Extract the (x, y) coordinate from the center of the cell holding the provided text.  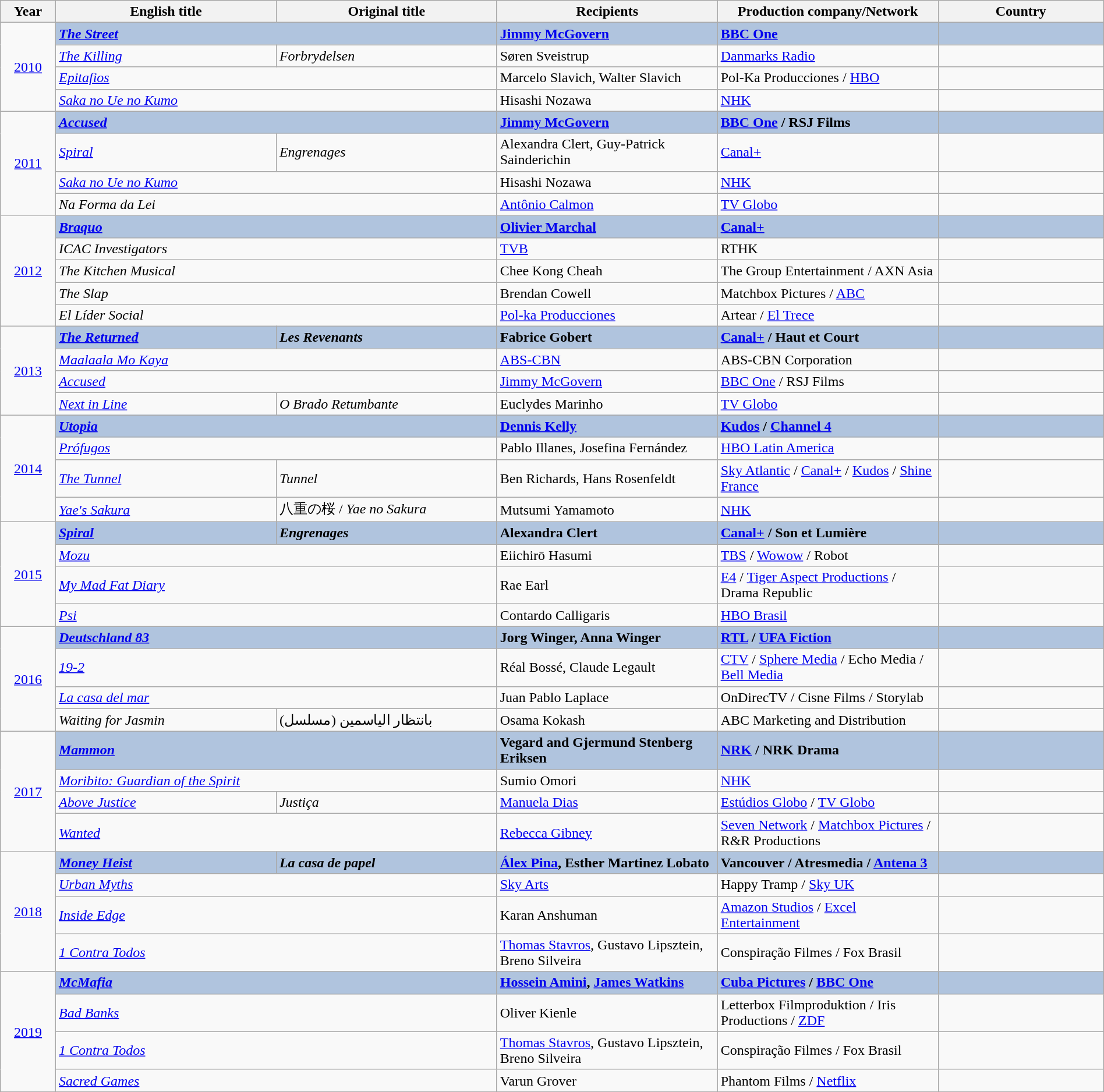
Seven Network / Matchbox Pictures / R&R Productions (828, 832)
English title (165, 12)
Pol-Ka Producciones / HBO (828, 78)
Braquo (276, 226)
Contardo Calligaris (607, 615)
CTV / Sphere Media / Echo Media / Bell Media (828, 667)
Na Forma da Lei (276, 204)
Country (1021, 12)
Letterbox Filmproduktion / Iris Productions / ZDF (828, 1013)
19-2 (276, 667)
Urban Myths (276, 885)
La casa del mar (276, 697)
2018 (28, 912)
Danmarks Radio (828, 56)
Mutsumi Yamamoto (607, 510)
Ben Richards, Hans Rosenfeldt (607, 478)
八重の桜 / Yae no Sakura (387, 510)
بانتظار الياسمين (مسلسل) (387, 720)
Money Heist (165, 863)
Utopia (276, 426)
Artear / El Trece (828, 315)
Brendan Cowell (607, 293)
RTL / UFA Fiction (828, 637)
Álex Pina, Esther Martinez Lobato (607, 863)
Les Revenants (387, 338)
Year (28, 12)
Manuela Dias (607, 803)
NRK / NRK Drama (828, 751)
Kudos / Channel 4 (828, 426)
Bad Banks (276, 1013)
Wanted (276, 832)
2013 (28, 371)
Canal+ / Haut et Court (828, 338)
Production company/Network (828, 12)
OnDirecTV / Cisne Films / Storylab (828, 697)
The Slap (276, 293)
RTHK (828, 249)
Vancouver / Atresmedia / Antena 3 (828, 863)
Epitafios (276, 78)
Antônio Calmon (607, 204)
The Returned (165, 338)
Juan Pablo Laplace (607, 697)
Oliver Kienle (607, 1013)
2011 (28, 163)
Above Justice (165, 803)
Karan Anshuman (607, 915)
Sacred Games (276, 1080)
Rae Earl (607, 586)
Tunnel (387, 478)
Mammon (276, 751)
2014 (28, 469)
Varun Grover (607, 1080)
Happy Tramp / Sky UK (828, 885)
My Mad Fat Diary (276, 586)
Hossein Amini, James Watkins (607, 983)
Next in Line (165, 404)
Waiting for Jasmin (165, 720)
Deutschland 83 (276, 637)
BBC One (828, 34)
Prófugos (276, 448)
TVB (607, 249)
ABC Marketing and Distribution (828, 720)
Justiça (387, 803)
Marcelo Slavich, Walter Slavich (607, 78)
ABS-CBN (607, 360)
Sumio Omori (607, 781)
Alexandra Clert, Guy-Patrick Sainderichin (607, 153)
2015 (28, 574)
2017 (28, 792)
Original title (387, 12)
Olivier Marchal (607, 226)
HBO Brasil (828, 615)
Pablo Illanes, Josefina Fernández (607, 448)
2016 (28, 679)
O Brado Retumbante (387, 404)
HBO Latin America (828, 448)
Fabrice Gobert (607, 338)
Sky Atlantic / Canal+ / Kudos / Shine France (828, 478)
Recipients (607, 12)
Osama Kokash (607, 720)
Maalaala Mo Kaya (276, 360)
The Kitchen Musical (276, 271)
Canal+ / Son et Lumière (828, 533)
2012 (28, 271)
Matchbox Pictures / ABC (828, 293)
Amazon Studios / Excel Entertainment (828, 915)
Alexandra Clert (607, 533)
2010 (28, 67)
El Líder Social (276, 315)
The Tunnel (165, 478)
Pol-ka Producciones (607, 315)
Chee Kong Cheah (607, 271)
Phantom Films / Netflix (828, 1080)
2019 (28, 1031)
Inside Edge (276, 915)
La casa de papel (387, 863)
ICAC Investigators (276, 249)
Jorg Winger, Anna Winger (607, 637)
Søren Sveistrup (607, 56)
Yae's Sakura (165, 510)
ABS-CBN Corporation (828, 360)
Moribito: Guardian of the Spirit (276, 781)
McMafia (276, 983)
TBS / Wowow / Robot (828, 555)
Dennis Kelly (607, 426)
Euclydes Marinho (607, 404)
Psi (276, 615)
Forbrydelsen (387, 56)
The Group Entertainment / AXN Asia (828, 271)
Eiichirō Hasumi (607, 555)
Estúdios Globo / TV Globo (828, 803)
Réal Bossé, Claude Legault (607, 667)
Sky Arts (607, 885)
Cuba Pictures / BBC One (828, 983)
The Killing (165, 56)
Rebecca Gibney (607, 832)
The Street (276, 34)
E4 / Tiger Aspect Productions / Drama Republic (828, 586)
Vegard and Gjermund Stenberg Eriksen (607, 751)
Mozu (276, 555)
